Return the [X, Y] coordinate for the center point of the cell that contains the specified text.  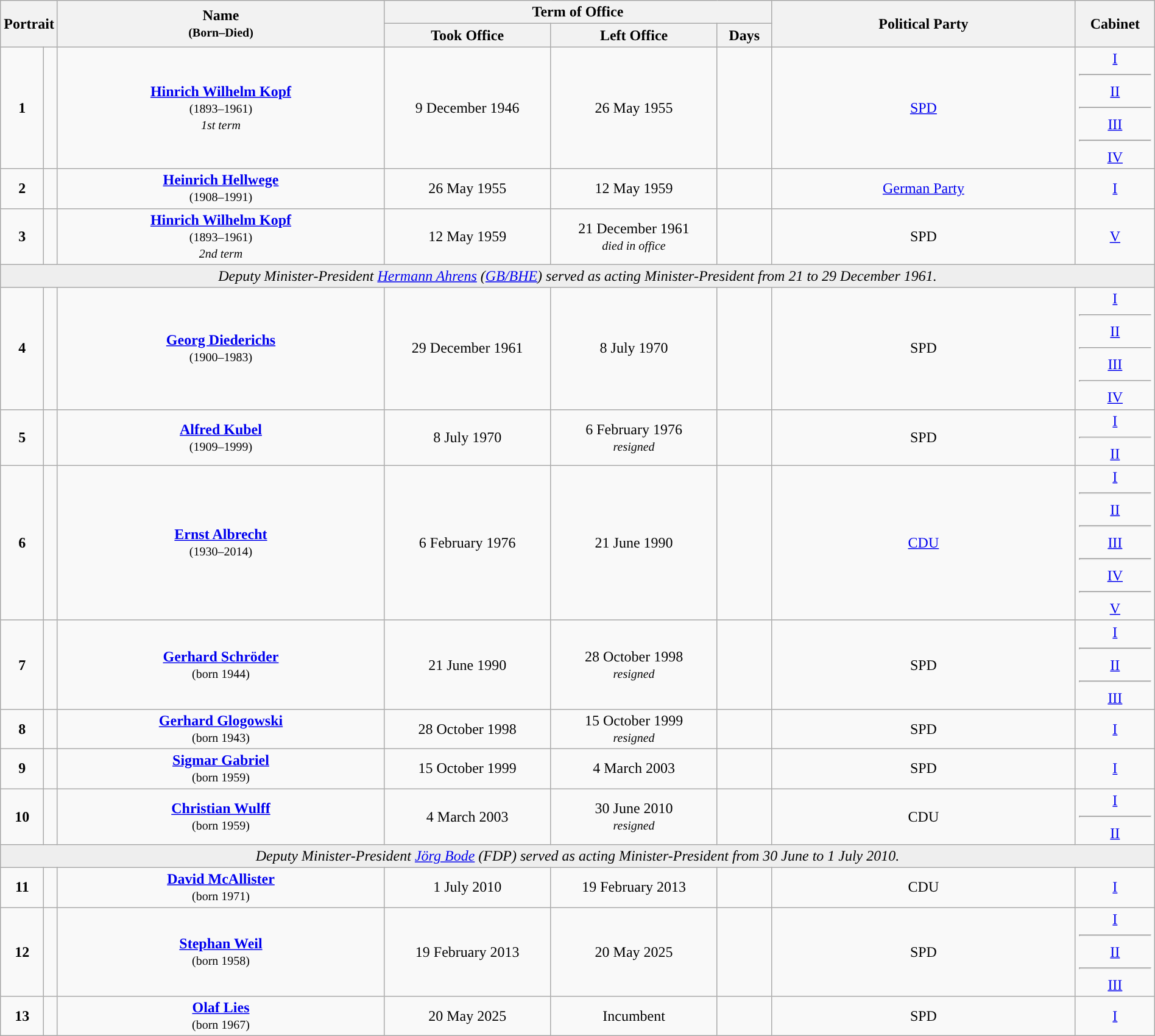
Cabinet [1115, 24]
1 July 2010 [468, 888]
9 December 1946 [468, 108]
Olaf Lies(born 1967) [221, 1016]
9 [22, 769]
Name(Born–Died) [221, 24]
Incumbent [634, 1016]
2 [22, 189]
Took Office [468, 35]
30 June 2010resigned [634, 816]
Hinrich Wilhelm Kopf(1893–1961)2nd term [221, 236]
Christian Wulff(born 1959) [221, 816]
Hinrich Wilhelm Kopf(1893–1961)1st term [221, 108]
15 October 1999resigned [634, 728]
Days [744, 35]
7 [22, 664]
15 October 1999 [468, 769]
12 [22, 952]
8 [22, 728]
Gerhard Glogowski(born 1943) [221, 728]
Alfred Kubel(1909–1999) [221, 437]
Gerhard Schröder(born 1944) [221, 664]
5 [22, 437]
10 [22, 816]
Left Office [634, 35]
4 [22, 348]
Term of Office [578, 12]
IIIIIIIVV [1115, 543]
Heinrich Hellwege(1908–1991) [221, 189]
Deputy Minister-President Hermann Ahrens (GB/BHE) served as acting Minister-President from 21 to 29 December 1961. [577, 276]
Deputy Minister-President Jörg Bode (FDP) served as acting Minister-President from 30 June to 1 July 2010. [577, 856]
21 December 1961died in office [634, 236]
Georg Diederichs(1900–1983) [221, 348]
28 October 1998resigned [634, 664]
3 [22, 236]
David McAllister(born 1971) [221, 888]
Stephan Weil(born 1958) [221, 952]
13 [22, 1016]
1 [22, 108]
6 February 1976 [468, 543]
German Party [924, 189]
Portrait [29, 24]
V [1115, 236]
Political Party [924, 24]
6 February 1976resigned [634, 437]
Ernst Albrecht(1930–2014) [221, 543]
6 [22, 543]
28 October 1998 [468, 728]
29 December 1961 [468, 348]
Sigmar Gabriel(born 1959) [221, 769]
11 [22, 888]
